From the cell containing the given text, extract its center point as [x, y] coordinate. 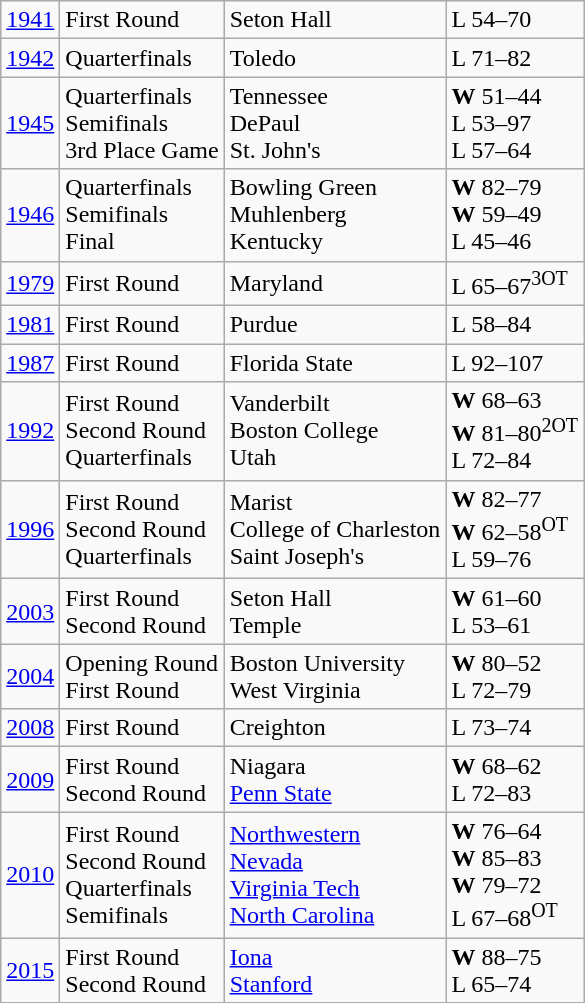
2010 [30, 875]
NorthwesternNevadaVirginia TechNorth Carolina [335, 875]
QuarterfinalsSemifinals3rd Place Game [142, 123]
Seton HallTemple [335, 612]
W 51–44L 53–97L 57–64 [515, 123]
1987 [30, 363]
L 71–82 [515, 58]
VanderbiltBoston CollegeUtah [335, 432]
First RoundSecond RoundQuarterfinalsSemifinals [142, 875]
2009 [30, 780]
QuarterfinalsSemifinalsFinal [142, 215]
2003 [30, 612]
TennesseeDePaulSt. John's [335, 123]
W 82–77W 62–58OTL 59–76 [515, 530]
1981 [30, 325]
1942 [30, 58]
L 54–70 [515, 20]
L 65–673OT [515, 284]
W 68–63W 81–802OTL 72–84 [515, 432]
Florida State [335, 363]
W 68–62L 72–83 [515, 780]
W 80–52L 72–79 [515, 676]
W 76–64W 85–83W 79–72L 67–68OT [515, 875]
2004 [30, 676]
Opening RoundFirst Round [142, 676]
L 92–107 [515, 363]
Seton Hall [335, 20]
MaristCollege of CharlestonSaint Joseph's [335, 530]
Toledo [335, 58]
1941 [30, 20]
1946 [30, 215]
1996 [30, 530]
2015 [30, 970]
Creighton [335, 728]
L 58–84 [515, 325]
Purdue [335, 325]
Bowling GreenMuhlenbergKentucky [335, 215]
W 88–75L 65–74 [515, 970]
Boston UniversityWest Virginia [335, 676]
1979 [30, 284]
W 82–79W 59–49L 45–46 [515, 215]
1945 [30, 123]
2008 [30, 728]
Quarterfinals [142, 58]
Maryland [335, 284]
IonaStanford [335, 970]
L 73–74 [515, 728]
NiagaraPenn State [335, 780]
W 61–60L 53–61 [515, 612]
1992 [30, 432]
